Detect which cell encompasses the target text, then output its [X, Y] center coordinate. 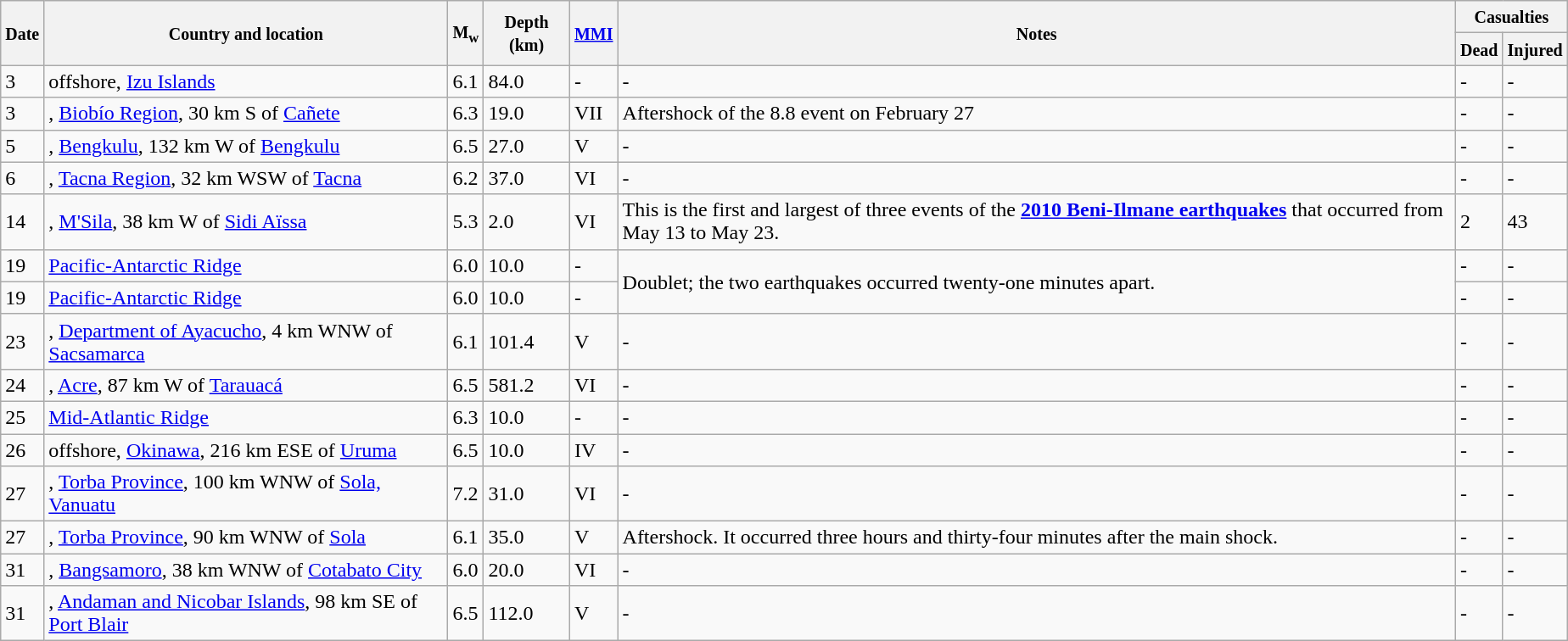
7.2 [466, 493]
offshore, Izu Islands [246, 81]
, Tacna Region, 32 km WSW of Tacna [246, 178]
Mw [466, 33]
Doublet; the two earthquakes occurred twenty-one minutes apart. [1037, 281]
IV [594, 450]
Country and location [246, 33]
112.0 [527, 614]
, Torba Province, 90 km WNW of Sola [246, 538]
6 [22, 178]
Dead [1479, 49]
, Andaman and Nicobar Islands, 98 km SE of Port Blair [246, 614]
VII [594, 114]
Mid-Atlantic Ridge [246, 417]
5.3 [466, 222]
offshore, Okinawa, 216 km ESE of Uruma [246, 450]
, Torba Province, 100 km WNW of Sola, Vanuatu [246, 493]
2.0 [527, 222]
581.2 [527, 385]
25 [22, 417]
101.4 [527, 341]
Notes [1037, 33]
Date [22, 33]
27.0 [527, 146]
This is the first and largest of three events of the 2010 Beni-Ilmane earthquakes that occurred from May 13 to May 23. [1037, 222]
6.2 [466, 178]
Aftershock of the 8.8 event on February 27 [1037, 114]
43 [1535, 222]
23 [22, 341]
31.0 [527, 493]
37.0 [527, 178]
2 [1479, 222]
20.0 [527, 570]
, M'Sila, 38 km W of Sidi Aïssa [246, 222]
Injured [1535, 49]
, Department of Ayacucho, 4 km WNW of Sacsamarca [246, 341]
5 [22, 146]
26 [22, 450]
, Biobío Region, 30 km S of Cañete [246, 114]
14 [22, 222]
Depth (km) [527, 33]
Aftershock. It occurred three hours and thirty-four minutes after the main shock. [1037, 538]
Casualties [1511, 17]
, Acre, 87 km W of Tarauacá [246, 385]
24 [22, 385]
19.0 [527, 114]
35.0 [527, 538]
, Bangsamoro, 38 km WNW of Cotabato City [246, 570]
MMI [594, 33]
84.0 [527, 81]
, Bengkulu, 132 km W of Bengkulu [246, 146]
